Find where the given text appears and provide that cell's center as (x, y) coordinate. 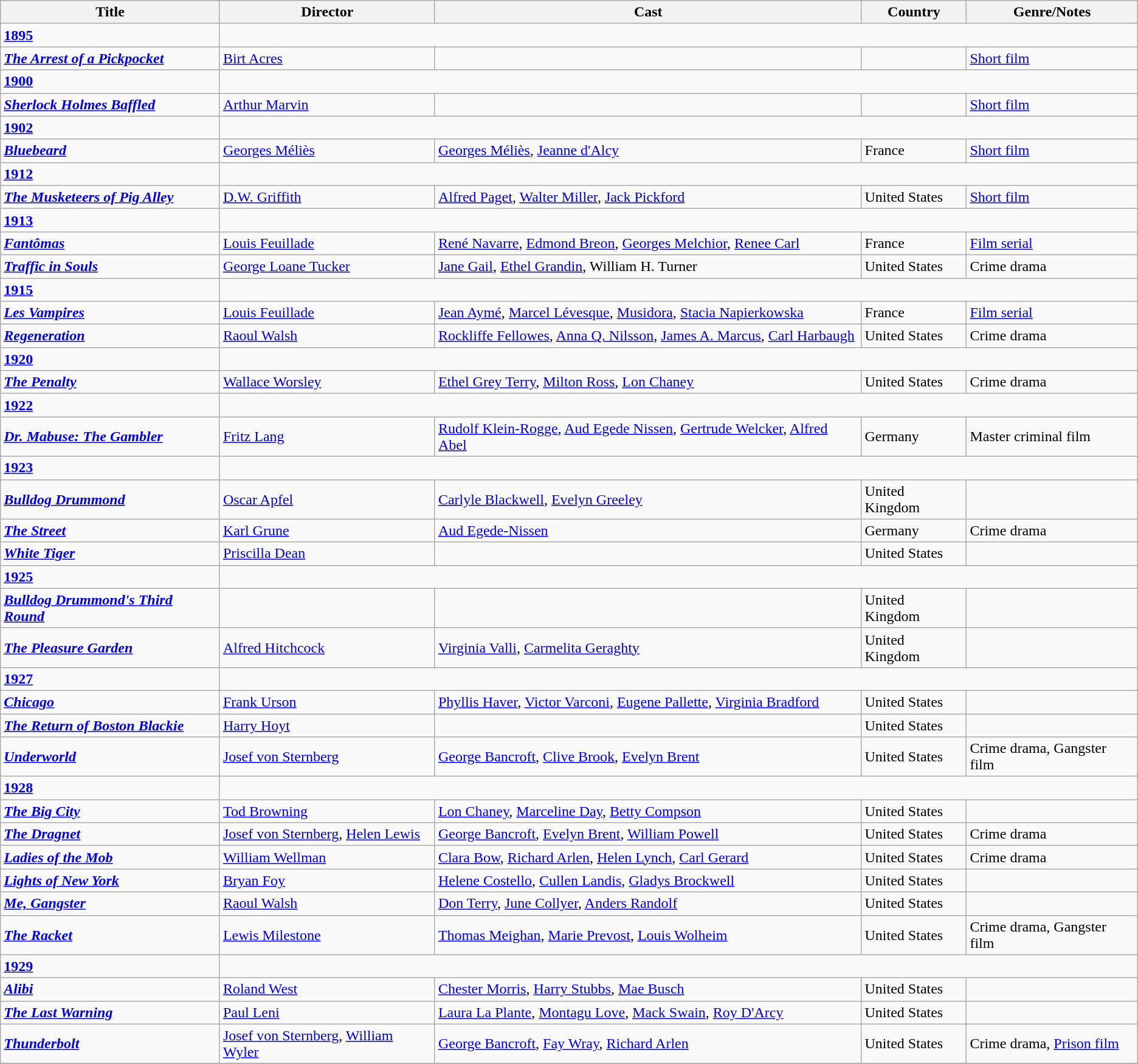
Alibi (111, 989)
Les Vampires (111, 313)
The Street (111, 530)
Josef von Sternberg, William Wyler (327, 1044)
The Pleasure Garden (111, 648)
Alfred Paget, Walter Miller, Jack Pickford (648, 197)
Chicago (111, 702)
Bluebeard (111, 151)
Birt Acres (327, 58)
White Tiger (111, 554)
Jean Aymé, Marcel Lévesque, Musidora, Stacia Napierkowska (648, 313)
Priscilla Dean (327, 554)
Director (327, 12)
Ladies of the Mob (111, 857)
Georges Méliès (327, 151)
William Wellman (327, 857)
Rudolf Klein-Rogge, Aud Egede Nissen, Gertrude Welcker, Alfred Abel (648, 436)
Regeneration (111, 336)
1915 (111, 290)
1927 (111, 679)
Josef von Sternberg, Helen Lewis (327, 834)
1895 (111, 35)
Carlyle Blackwell, Evelyn Greeley (648, 499)
Karl Grune (327, 530)
The Racket (111, 935)
Georges Méliès, Jeanne d'Alcy (648, 151)
1923 (111, 468)
George Bancroft, Evelyn Brent, William Powell (648, 834)
Oscar Apfel (327, 499)
Rockliffe Fellowes, Anna Q. Nilsson, James A. Marcus, Carl Harbaugh (648, 336)
Genre/Notes (1052, 12)
Traffic in Souls (111, 266)
Dr. Mabuse: The Gambler (111, 436)
Wallace Worsley (327, 382)
Thunderbolt (111, 1044)
The Big City (111, 811)
The Return of Boston Blackie (111, 725)
Jane Gail, Ethel Grandin, William H. Turner (648, 266)
1913 (111, 220)
Thomas Meighan, Marie Prevost, Louis Wolheim (648, 935)
Bryan Foy (327, 880)
Chester Morris, Harry Stubbs, Mae Busch (648, 989)
1925 (111, 577)
Clara Bow, Richard Arlen, Helen Lynch, Carl Gerard (648, 857)
D.W. Griffith (327, 197)
The Arrest of a Pickpocket (111, 58)
Helene Costello, Cullen Landis, Gladys Brockwell (648, 880)
1902 (111, 128)
Aud Egede-Nissen (648, 530)
Title (111, 12)
Alfred Hitchcock (327, 648)
Lewis Milestone (327, 935)
The Musketeers of Pig Alley (111, 197)
1922 (111, 405)
Lon Chaney, Marceline Day, Betty Compson (648, 811)
René Navarre, Edmond Breon, Georges Melchior, Renee Carl (648, 243)
Bulldog Drummond's Third Round (111, 608)
1928 (111, 788)
Laura La Plante, Montagu Love, Mack Swain, Roy D'Arcy (648, 1012)
George Bancroft, Fay Wray, Richard Arlen (648, 1044)
Tod Browning (327, 811)
Sherlock Holmes Baffled (111, 105)
1929 (111, 966)
Lights of New York (111, 880)
Frank Urson (327, 702)
The Dragnet (111, 834)
George Bancroft, Clive Brook, Evelyn Brent (648, 757)
1900 (111, 81)
Bulldog Drummond (111, 499)
Harry Hoyt (327, 725)
1912 (111, 174)
Josef von Sternberg (327, 757)
Ethel Grey Terry, Milton Ross, Lon Chaney (648, 382)
Master criminal film (1052, 436)
Me, Gangster (111, 904)
Phyllis Haver, Victor Varconi, Eugene Pallette, Virginia Bradford (648, 702)
Fritz Lang (327, 436)
Crime drama, Prison film (1052, 1044)
Fantômas (111, 243)
Don Terry, June Collyer, Anders Randolf (648, 904)
Virginia Valli, Carmelita Geraghty (648, 648)
The Last Warning (111, 1012)
Roland West (327, 989)
Country (914, 12)
1920 (111, 359)
Arthur Marvin (327, 105)
Cast (648, 12)
Underworld (111, 757)
Paul Leni (327, 1012)
The Penalty (111, 382)
George Loane Tucker (327, 266)
